Determine the [x, y] coordinate at the center of the cell enclosing the given text.  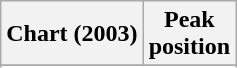
Peakposition [189, 34]
Chart (2003) [72, 34]
